Identify which cell holds the provided text, then report its [x, y] central coordinate. 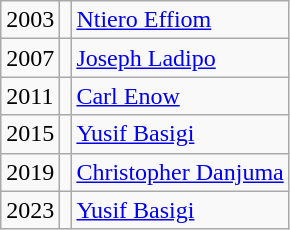
2011 [30, 96]
Joseph Ladipo [180, 58]
Christopher Danjuma [180, 172]
Carl Enow [180, 96]
2019 [30, 172]
2003 [30, 20]
2023 [30, 210]
2007 [30, 58]
Ntiero Effiom [180, 20]
2015 [30, 134]
